Provide the (x, y) coordinate of the cell's center where the given text is located.  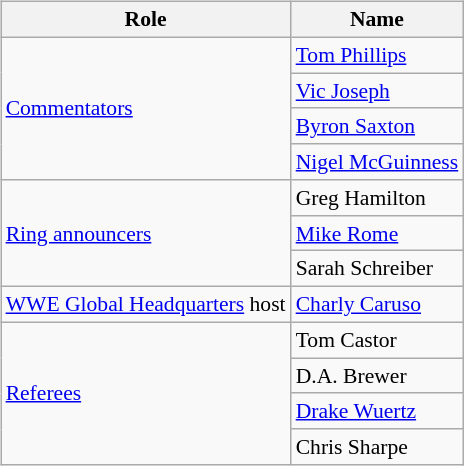
Sarah Schreiber (378, 269)
Chris Sharpe (378, 447)
Ring announcers (146, 234)
D.A. Brewer (378, 376)
Commentators (146, 108)
Greg Hamilton (378, 198)
Name (378, 20)
Tom Castor (378, 340)
Drake Wuertz (378, 411)
WWE Global Headquarters host (146, 305)
Charly Caruso (378, 305)
Referees (146, 393)
Tom Phillips (378, 55)
Byron Saxton (378, 126)
Nigel McGuinness (378, 162)
Vic Joseph (378, 91)
Mike Rome (378, 233)
Role (146, 20)
